Pinpoint the cell where the given text exists, returning its (x, y) midpoint coordinate. 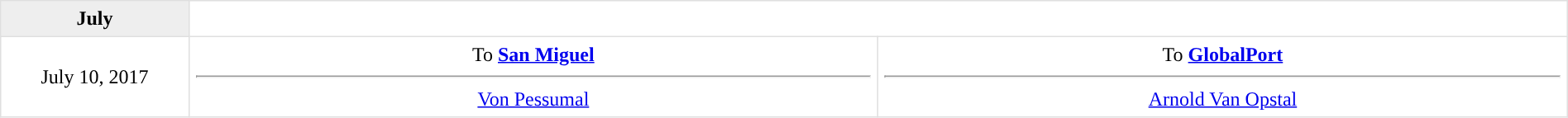
To GlobalPortArnold Van Opstal (1223, 77)
To San MiguelVon Pessumal (533, 77)
July (94, 19)
July 10, 2017 (94, 77)
